Return [X, Y] of the center of cell containing provided text 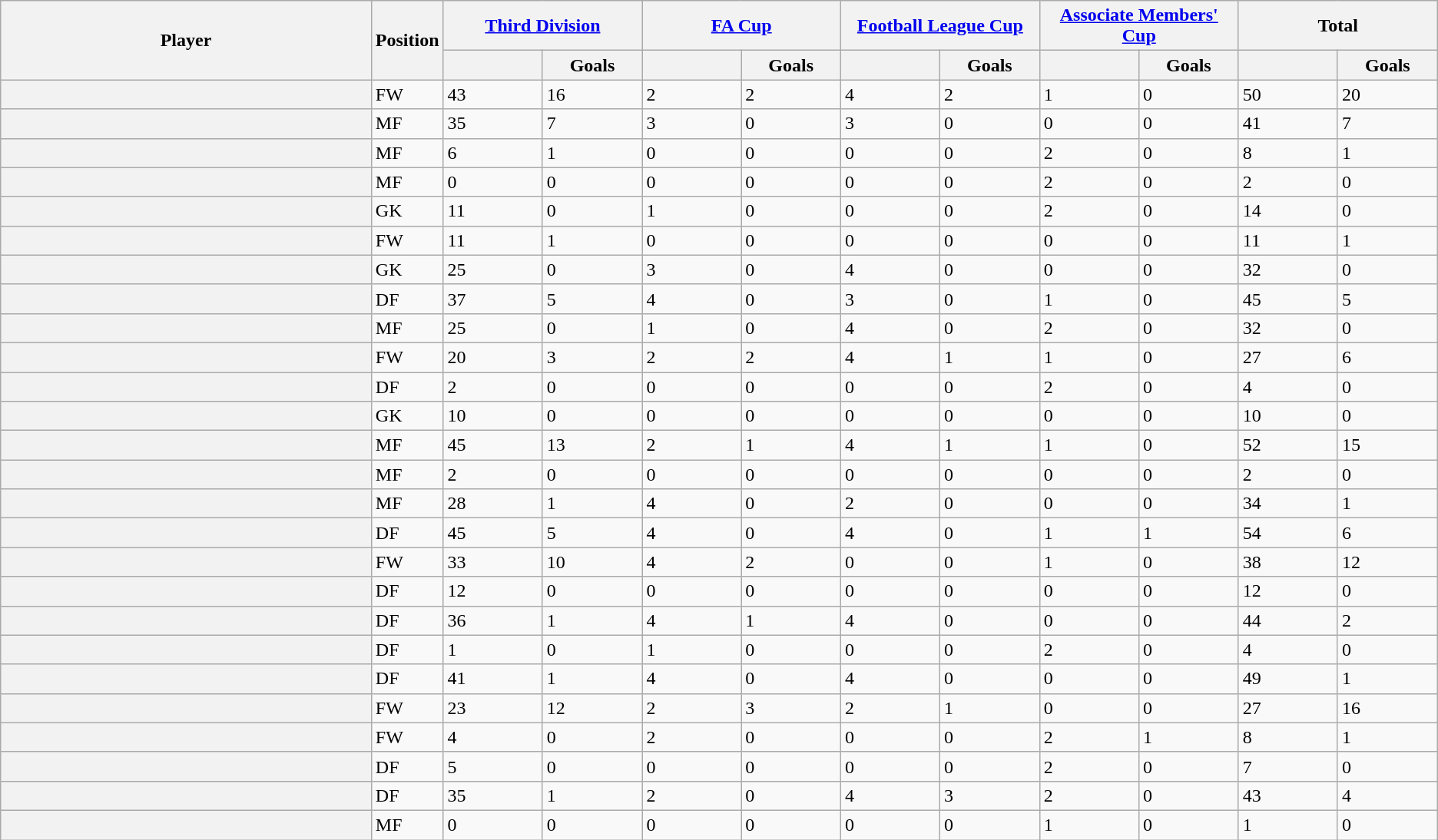
Position [407, 40]
49 [1287, 679]
Third Division [542, 26]
44 [1287, 620]
Football League Cup [940, 26]
38 [1287, 562]
37 [493, 299]
15 [1387, 445]
33 [493, 562]
Total [1338, 26]
13 [592, 445]
23 [493, 708]
34 [1287, 504]
50 [1287, 94]
28 [493, 504]
14 [1287, 211]
36 [493, 620]
Associate Members' Cup [1138, 26]
FA Cup [742, 26]
52 [1287, 445]
54 [1287, 533]
Player [186, 40]
